Determine the (X, Y) coordinate at the center of the cell enclosing the given text.  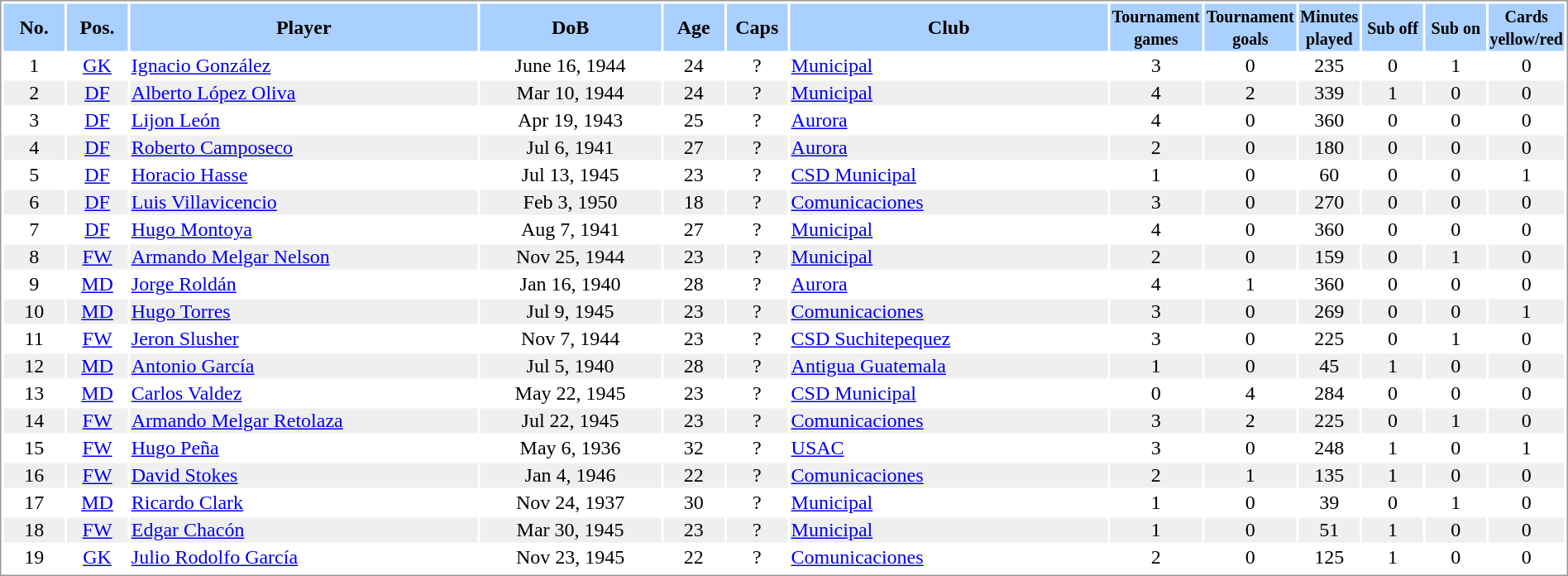
32 (693, 448)
Antigua Guatemala (949, 367)
Nov 25, 1944 (571, 257)
39 (1329, 502)
7 (33, 229)
David Stokes (304, 476)
51 (1329, 530)
Jul 9, 1945 (571, 312)
Nov 7, 1944 (571, 338)
19 (33, 557)
Sub off (1393, 26)
15 (33, 448)
Armando Melgar Nelson (304, 257)
Ricardo Clark (304, 502)
Luis Villavicencio (304, 203)
Mar 30, 1945 (571, 530)
Age (693, 26)
May 22, 1945 (571, 393)
June 16, 1944 (571, 65)
5 (33, 175)
13 (33, 393)
USAC (949, 448)
Roberto Camposeco (304, 148)
10 (33, 312)
Cardsyellow/red (1527, 26)
Lijon León (304, 120)
Mar 10, 1944 (571, 94)
Jul 13, 1945 (571, 175)
Alberto López Oliva (304, 94)
Hugo Torres (304, 312)
339 (1329, 94)
8 (33, 257)
269 (1329, 312)
Jan 16, 1940 (571, 284)
Player (304, 26)
17 (33, 502)
Apr 19, 1943 (571, 120)
Jorge Roldán (304, 284)
Feb 3, 1950 (571, 203)
248 (1329, 448)
Pos. (98, 26)
Nov 23, 1945 (571, 557)
180 (1329, 148)
235 (1329, 65)
Jul 22, 1945 (571, 421)
Tournamentgoals (1250, 26)
270 (1329, 203)
Nov 24, 1937 (571, 502)
12 (33, 367)
Ignacio González (304, 65)
No. (33, 26)
Armando Melgar Retolaza (304, 421)
25 (693, 120)
May 6, 1936 (571, 448)
6 (33, 203)
16 (33, 476)
Minutesplayed (1329, 26)
CSD Suchitepequez (949, 338)
DoB (571, 26)
Edgar Chacón (304, 530)
Jeron Slusher (304, 338)
9 (33, 284)
125 (1329, 557)
Jul 6, 1941 (571, 148)
159 (1329, 257)
Antonio García (304, 367)
Carlos Valdez (304, 393)
284 (1329, 393)
45 (1329, 367)
Tournamentgames (1156, 26)
135 (1329, 476)
Aug 7, 1941 (571, 229)
11 (33, 338)
60 (1329, 175)
Caps (757, 26)
Julio Rodolfo García (304, 557)
Club (949, 26)
Hugo Montoya (304, 229)
30 (693, 502)
Horacio Hasse (304, 175)
Sub on (1456, 26)
Hugo Peña (304, 448)
14 (33, 421)
Jan 4, 1946 (571, 476)
Jul 5, 1940 (571, 367)
